Output the [x, y] coordinate of the center of the cell containing the given text.  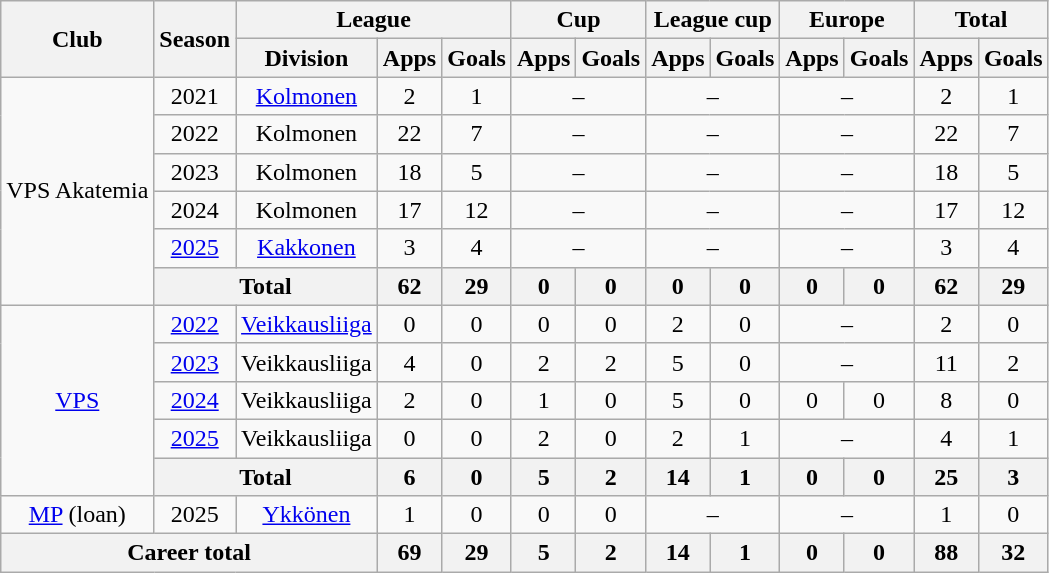
Europe [847, 20]
6 [409, 477]
32 [1013, 553]
11 [946, 362]
Kakkonen [307, 248]
8 [946, 400]
Cup [578, 20]
Ykkönen [307, 515]
VPS [78, 400]
MP (loan) [78, 515]
69 [409, 553]
League [374, 20]
League cup [713, 20]
Division [307, 58]
2021 [195, 96]
Career total [190, 553]
Club [78, 39]
88 [946, 553]
25 [946, 477]
VPS Akatemia [78, 191]
Season [195, 39]
